Search for the cell housing the specified text and yield its [X, Y] center coordinate. 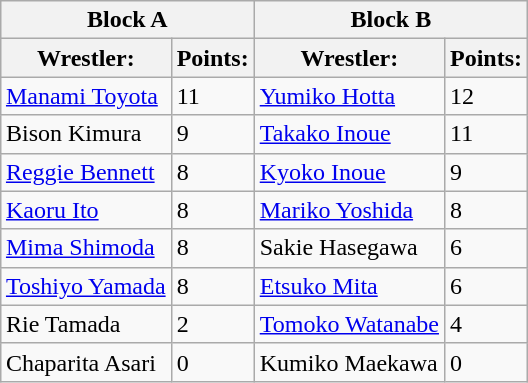
Mariko Yoshida [349, 210]
Takako Inoue [349, 134]
4 [486, 324]
Chaparita Asari [86, 362]
Etsuko Mita [349, 286]
Bison Kimura [86, 134]
Block B [390, 20]
Toshiyo Yamada [86, 286]
Yumiko Hotta [349, 96]
Block A [127, 20]
Kaoru Ito [86, 210]
Kyoko Inoue [349, 172]
Reggie Bennett [86, 172]
2 [212, 324]
Rie Tamada [86, 324]
Manami Toyota [86, 96]
Sakie Hasegawa [349, 248]
Kumiko Maekawa [349, 362]
Mima Shimoda [86, 248]
Tomoko Watanabe [349, 324]
12 [486, 96]
